Output the (x, y) coordinate of the center of the cell containing the given text.  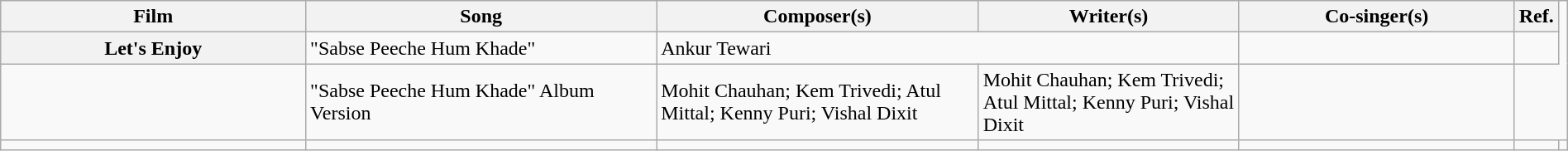
Song (481, 17)
Writer(s) (1108, 17)
Co-singer(s) (1376, 17)
Ref. (1537, 17)
Ankur Tewari (948, 48)
Film (154, 17)
"Sabse Peeche Hum Khade" (481, 48)
"Sabse Peeche Hum Khade" Album Version (481, 102)
Composer(s) (817, 17)
Let's Enjoy (154, 48)
